Determine the [X, Y] coordinate at the center of the cell enclosing the given text.  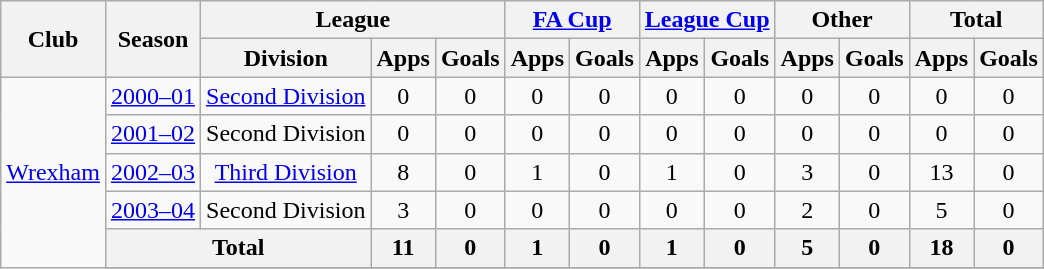
2002–03 [152, 172]
Club [54, 39]
Wrexham [54, 172]
Division [286, 58]
2003–04 [152, 210]
Third Division [286, 172]
13 [941, 172]
League Cup [707, 20]
Season [152, 39]
Other [842, 20]
League [354, 20]
11 [403, 248]
8 [403, 172]
2001–02 [152, 134]
2 [807, 210]
18 [941, 248]
FA Cup [572, 20]
2000–01 [152, 96]
